Output the [X, Y] coordinate of the center of the cell containing the given text.  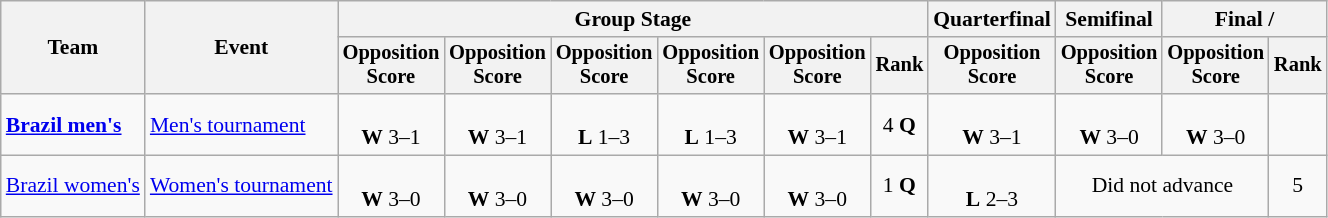
Final / [1244, 19]
Event [242, 48]
Brazil women's [73, 186]
Men's tournament [242, 124]
Team [73, 48]
4 Q [900, 124]
Group Stage [634, 19]
Did not advance [1162, 186]
Women's tournament [242, 186]
L 2–3 [992, 186]
5 [1298, 186]
1 Q [900, 186]
Semifinal [1110, 19]
Brazil men's [73, 124]
Quarterfinal [992, 19]
